From the cell containing the given text, extract its center point as (X, Y) coordinate. 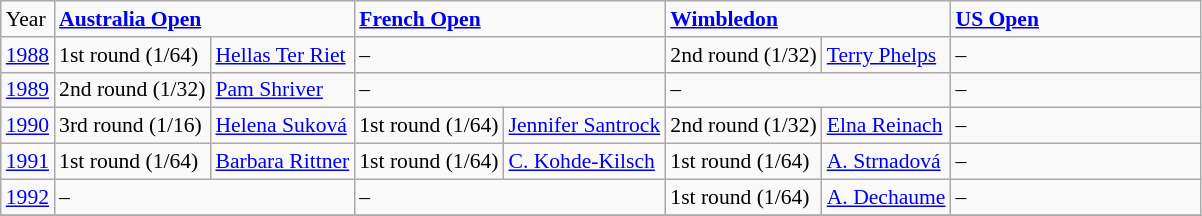
Australia Open (204, 19)
1989 (28, 90)
French Open (510, 19)
Barbara Rittner (282, 162)
Jennifer Santrock (584, 126)
Hellas Ter Riet (282, 55)
1990 (28, 126)
A. Strnadová (886, 162)
Elna Reinach (886, 126)
A. Dechaume (886, 197)
US Open (1076, 19)
Year (28, 19)
1991 (28, 162)
C. Kohde-Kilsch (584, 162)
Pam Shriver (282, 90)
Terry Phelps (886, 55)
3rd round (1/16) (132, 126)
1988 (28, 55)
1992 (28, 197)
Wimbledon (808, 19)
Helena Suková (282, 126)
